From the cell containing the given text, extract its center point as [X, Y] coordinate. 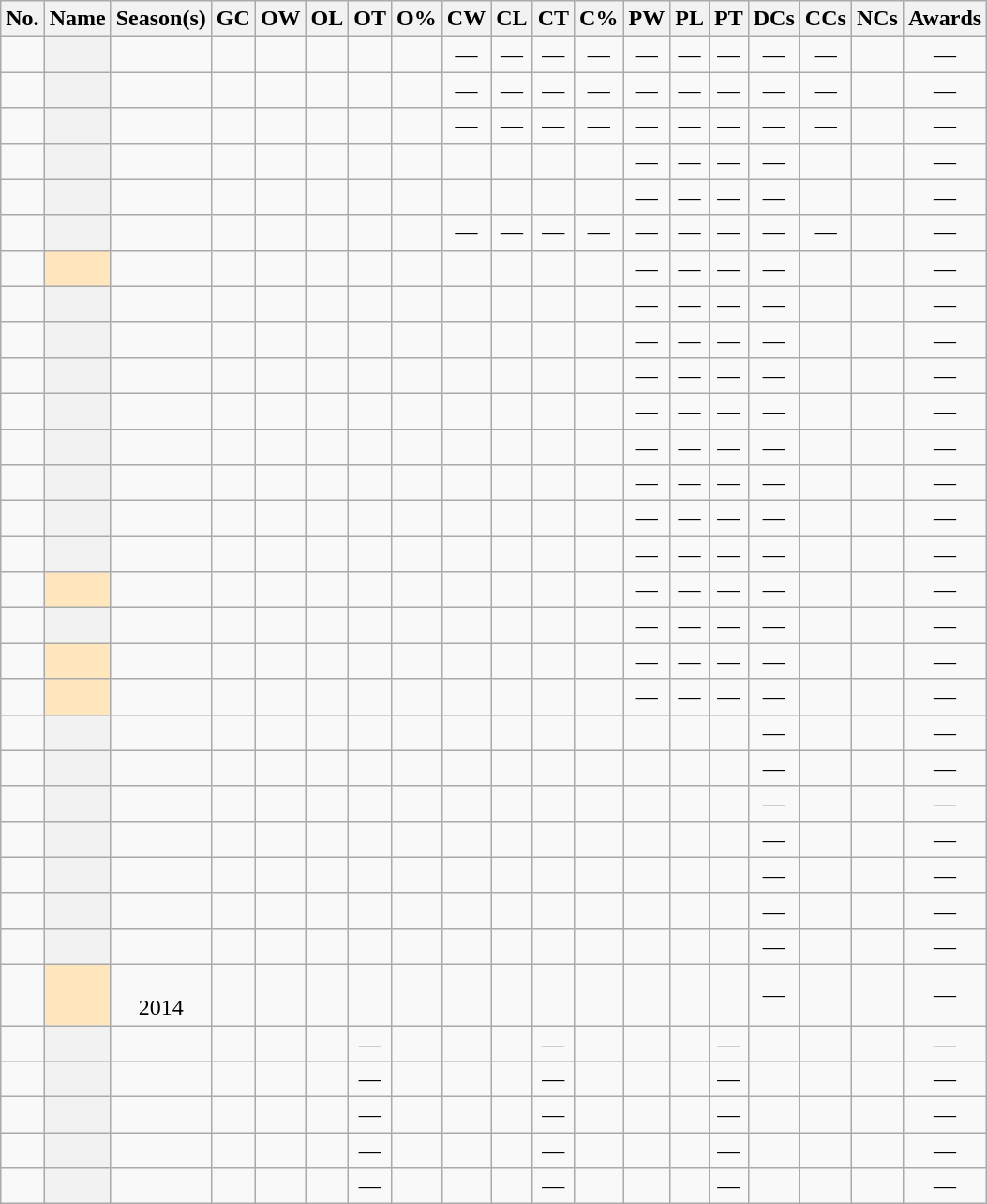
DCs [774, 19]
CL [512, 19]
No. [22, 19]
Awards [945, 19]
PL [690, 19]
NCs [877, 19]
OW [280, 19]
CW [466, 19]
OT [370, 19]
Season(s) [161, 19]
O% [417, 19]
OL [327, 19]
CCs [825, 19]
Name [77, 19]
CT [553, 19]
2014 [161, 994]
GC [232, 19]
PW [647, 19]
PT [728, 19]
C% [599, 19]
